From the cell containing the given text, extract its center point as [x, y] coordinate. 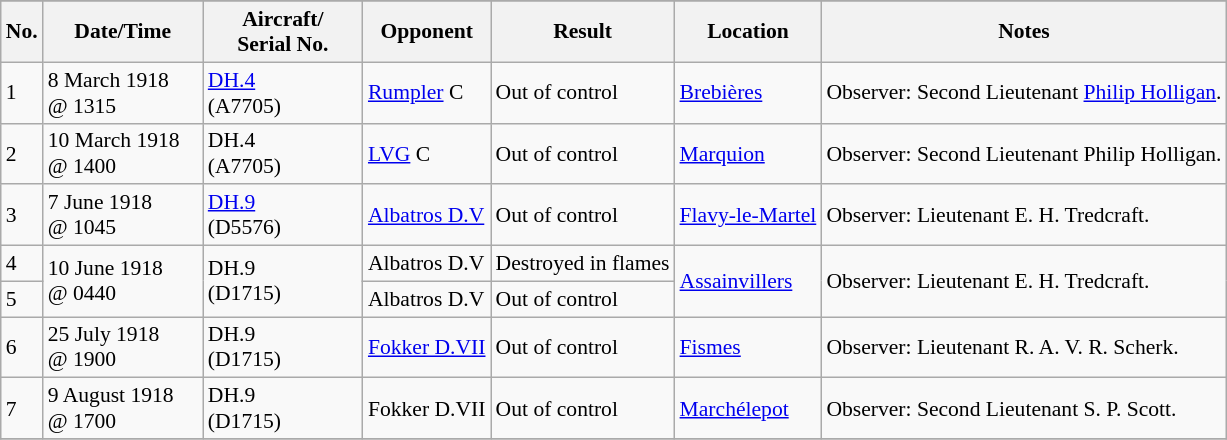
Assainvillers [748, 282]
9 August 1918@ 1700 [123, 408]
No. [22, 32]
10 June 1918@ 0440 [123, 282]
Brebières [748, 92]
Aircraft/Serial No. [283, 32]
10 March 1918@ 1400 [123, 154]
5 [22, 299]
4 [22, 264]
DH.9(D5576) [283, 216]
7 [22, 408]
Rumpler C [427, 92]
Fismes [748, 348]
Destroyed in flames [583, 264]
8 March 1918@ 1315 [123, 92]
Observer: Lieutenant R. A. V. R. Scherk. [1024, 348]
7 June 1918@ 1045 [123, 216]
1 [22, 92]
Date/Time [123, 32]
Location [748, 32]
Notes [1024, 32]
Opponent [427, 32]
3 [22, 216]
Marchélepot [748, 408]
LVG C [427, 154]
2 [22, 154]
Flavy-le-Martel [748, 216]
Marquion [748, 154]
25 July 1918@ 1900 [123, 348]
6 [22, 348]
Result [583, 32]
Observer: Second Lieutenant S. P. Scott. [1024, 408]
